Determine the [X, Y] coordinate at the center of the cell enclosing the given text.  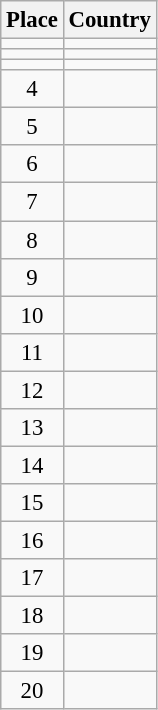
13 [32, 428]
15 [32, 503]
9 [32, 277]
20 [32, 691]
19 [32, 653]
18 [32, 616]
12 [32, 390]
8 [32, 240]
16 [32, 540]
11 [32, 352]
Country [110, 20]
5 [32, 127]
Place [32, 20]
6 [32, 165]
4 [32, 89]
17 [32, 578]
7 [32, 202]
10 [32, 315]
14 [32, 465]
